Output the (x, y) coordinate of the center of the cell containing the given text.  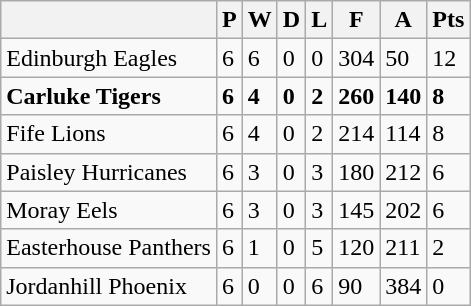
145 (356, 210)
Fife Lions (109, 134)
260 (356, 96)
A (404, 20)
Easterhouse Panthers (109, 248)
12 (448, 58)
Jordanhill Phoenix (109, 286)
1 (260, 248)
Pts (448, 20)
Moray Eels (109, 210)
384 (404, 286)
D (291, 20)
140 (404, 96)
5 (320, 248)
90 (356, 286)
304 (356, 58)
50 (404, 58)
L (320, 20)
F (356, 20)
212 (404, 172)
180 (356, 172)
Carluke Tigers (109, 96)
Paisley Hurricanes (109, 172)
114 (404, 134)
202 (404, 210)
120 (356, 248)
Edinburgh Eagles (109, 58)
P (229, 20)
W (260, 20)
211 (404, 248)
214 (356, 134)
